Return [x, y] of the center of cell containing provided text 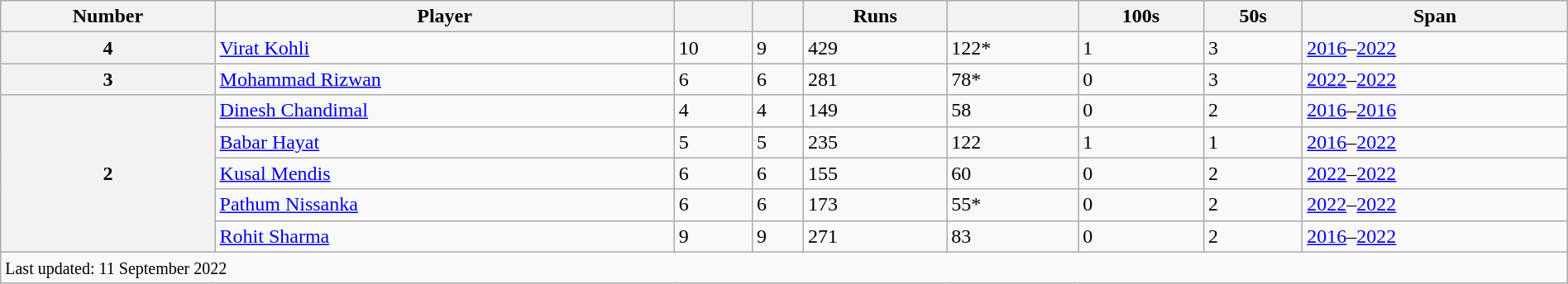
Babar Hayat [445, 142]
83 [1012, 236]
122 [1012, 142]
Kusal Mendis [445, 173]
10 [713, 48]
Runs [875, 17]
Rohit Sharma [445, 236]
78* [1012, 79]
173 [875, 205]
2016–2016 [1435, 111]
235 [875, 142]
271 [875, 236]
55* [1012, 205]
58 [1012, 111]
Dinesh Chandimal [445, 111]
Span [1435, 17]
100s [1141, 17]
Mohammad Rizwan [445, 79]
Last updated: 11 September 2022 [784, 267]
Number [108, 17]
281 [875, 79]
155 [875, 173]
122* [1012, 48]
Pathum Nissanka [445, 205]
149 [875, 111]
Player [445, 17]
Virat Kohli [445, 48]
429 [875, 48]
50s [1252, 17]
60 [1012, 173]
